Output the (x, y) coordinate of the center of the cell containing the given text.  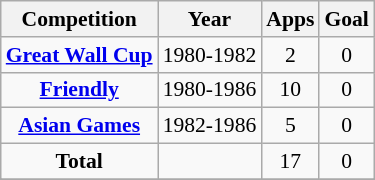
5 (290, 126)
Friendly (80, 90)
Apps (290, 19)
Asian Games (80, 126)
1980-1982 (210, 55)
2 (290, 55)
17 (290, 162)
Competition (80, 19)
1982-1986 (210, 126)
Total (80, 162)
Goal (346, 19)
1980-1986 (210, 90)
Great Wall Cup (80, 55)
10 (290, 90)
Year (210, 19)
